Output the (x, y) coordinate of the center of the cell containing the given text.  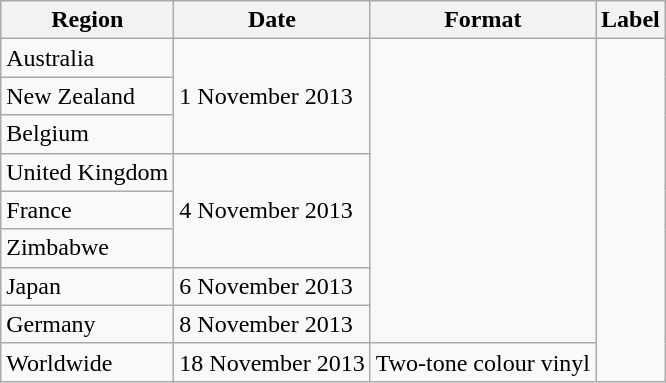
18 November 2013 (272, 362)
1 November 2013 (272, 96)
Two-tone colour vinyl (482, 362)
Format (482, 20)
Zimbabwe (88, 248)
Date (272, 20)
Label (631, 20)
New Zealand (88, 96)
Worldwide (88, 362)
Germany (88, 324)
6 November 2013 (272, 286)
France (88, 210)
Belgium (88, 134)
Australia (88, 58)
8 November 2013 (272, 324)
Region (88, 20)
4 November 2013 (272, 210)
United Kingdom (88, 172)
Japan (88, 286)
